Find where the given text appears and provide that cell's center as [X, Y] coordinate. 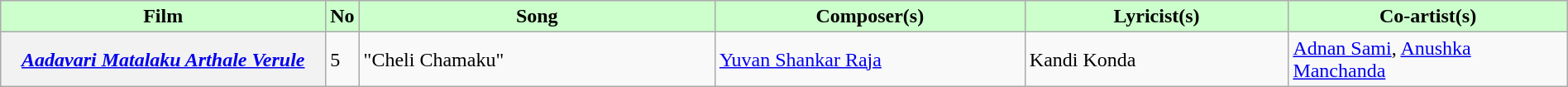
Composer(s) [870, 17]
Song [537, 17]
No [342, 17]
Adnan Sami, Anushka Manchanda [1427, 60]
Lyricist(s) [1156, 17]
Co-artist(s) [1427, 17]
Kandi Konda [1156, 60]
5 [342, 60]
Film [164, 17]
"Cheli Chamaku" [537, 60]
Yuvan Shankar Raja [870, 60]
Aadavari Matalaku Arthale Verule [164, 60]
